From the cell containing the given text, extract its center point as [x, y] coordinate. 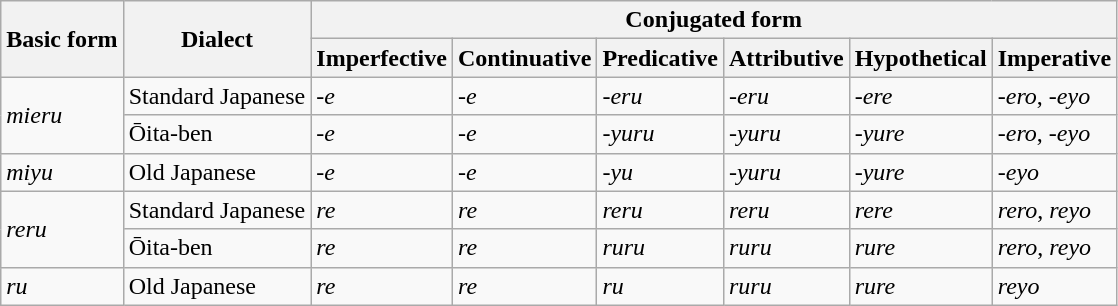
mieru [62, 115]
reyo [1054, 286]
miyu [62, 172]
-yu [660, 172]
Imperative [1054, 58]
-ere [920, 96]
Basic form [62, 39]
Continuative [524, 58]
Conjugated form [714, 20]
Dialect [217, 39]
Hypothetical [920, 58]
Predicative [660, 58]
rere [920, 210]
Imperfective [382, 58]
-eyo [1054, 172]
Attributive [786, 58]
